Extract the [x, y] coordinate from the center of the cell holding the provided text.  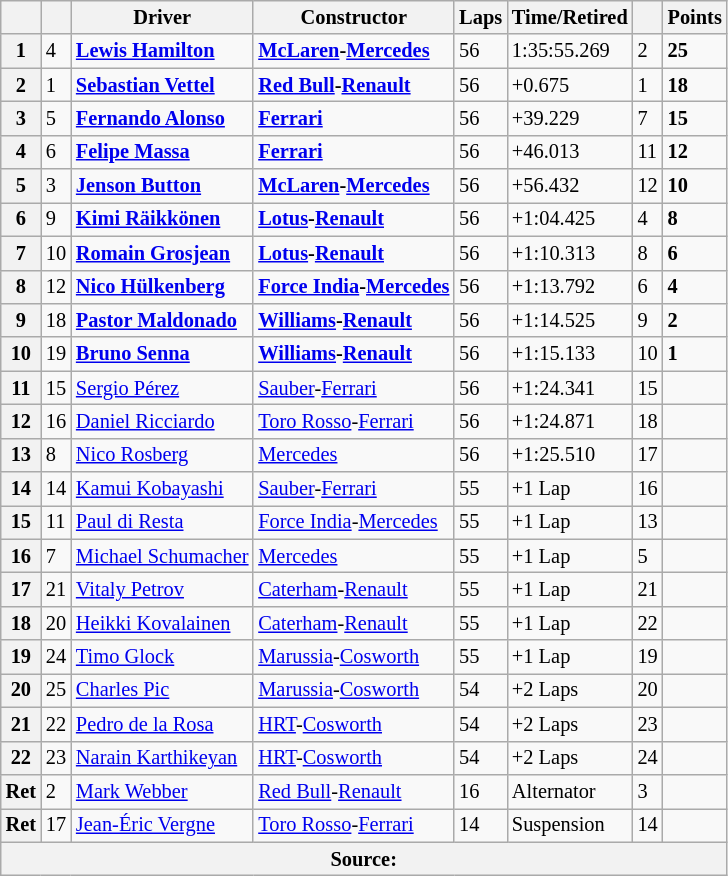
+0.675 [570, 85]
+1:04.425 [570, 219]
Lewis Hamilton [162, 51]
+1:10.313 [570, 253]
Time/Retired [570, 17]
Daniel Ricciardo [162, 421]
Felipe Massa [162, 152]
Michael Schumacher [162, 556]
+46.013 [570, 152]
Vitaly Petrov [162, 589]
+39.229 [570, 118]
+56.432 [570, 186]
+1:15.133 [570, 354]
+1:24.871 [570, 421]
Narain Karthikeyan [162, 758]
Heikki Kovalainen [162, 623]
Bruno Senna [162, 354]
Kimi Räikkönen [162, 219]
Timo Glock [162, 657]
Jean-Éric Vergne [162, 825]
Kamui Kobayashi [162, 489]
Charles Pic [162, 690]
Nico Hülkenberg [162, 287]
Constructor [354, 17]
Fernando Alonso [162, 118]
1:35:55.269 [570, 51]
Jenson Button [162, 186]
Pastor Maldonado [162, 320]
Paul di Resta [162, 522]
Pedro de la Rosa [162, 724]
Nico Rosberg [162, 455]
+1:14.525 [570, 320]
Driver [162, 17]
Sebastian Vettel [162, 85]
Alternator [570, 791]
Sergio Pérez [162, 388]
+1:25.510 [570, 455]
Source: [364, 859]
Laps [480, 17]
Points [695, 17]
+1:24.341 [570, 388]
Mark Webber [162, 791]
Suspension [570, 825]
Romain Grosjean [162, 253]
+1:13.792 [570, 287]
